Locate the cell with the specified text and output its [x, y] center coordinate. 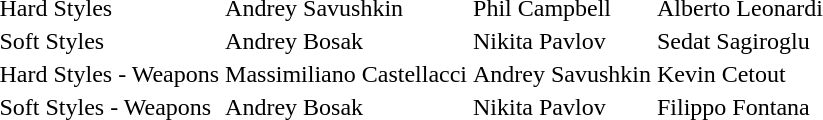
Nikita Pavlov [562, 41]
Andrey Savushkin [562, 74]
Massimiliano Castellacci [346, 74]
Andrey Bosak [346, 41]
